From the cell containing the given text, extract its center point as (x, y) coordinate. 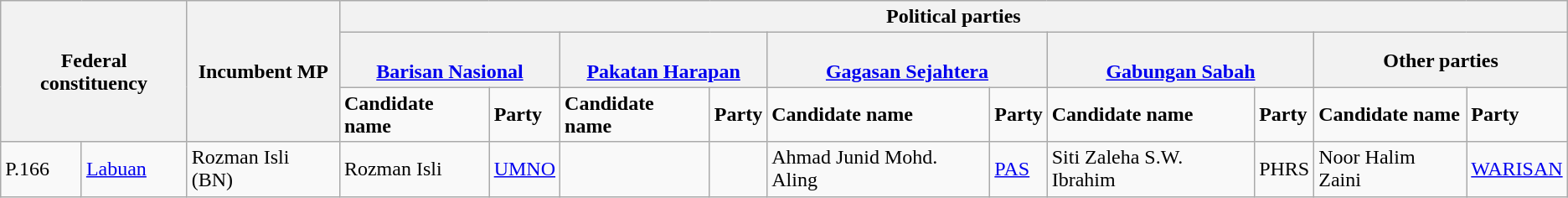
P.166 (42, 169)
Incumbent MP (263, 71)
Other parties (1441, 60)
Gagasan Sejahtera (907, 60)
PHRS (1285, 169)
Federal constituency (94, 71)
Political parties (953, 17)
Gabungan Sabah (1181, 60)
Ahmad Junid Mohd. Aling (879, 169)
Labuan (134, 169)
Barisan Nasional (449, 60)
Rozman Isli (BN) (263, 169)
UMNO (524, 169)
WARISAN (1517, 169)
Noor Halim Zaini (1390, 169)
Pakatan Harapan (663, 60)
Rozman Isli (414, 169)
Siti Zaleha S.W. Ibrahim (1151, 169)
PAS (1019, 169)
